Capture the cell that displays the provided text and extract its [x, y] central coordinate. 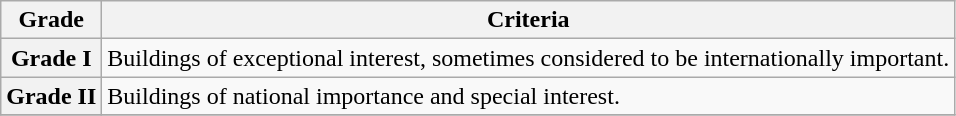
Grade II [52, 96]
Buildings of national importance and special interest. [528, 96]
Grade I [52, 58]
Criteria [528, 20]
Grade [52, 20]
Buildings of exceptional interest, sometimes considered to be internationally important. [528, 58]
